Locate the cell with the specified text and output its [X, Y] center coordinate. 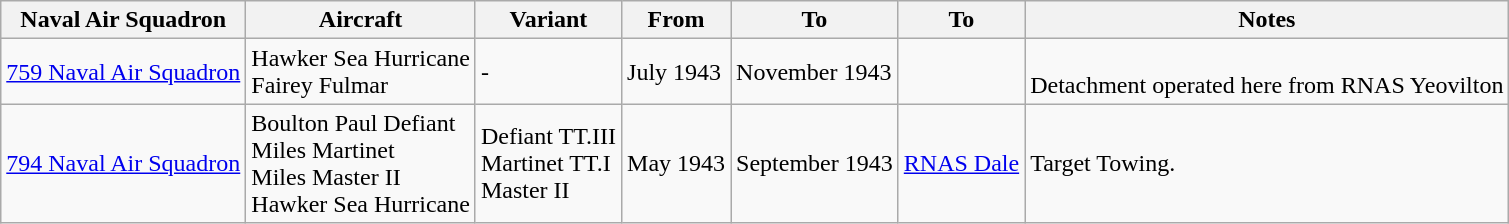
Aircraft [361, 20]
May 1943 [676, 164]
Naval Air Squadron [124, 20]
Hawker Sea HurricaneFairey Fulmar [361, 72]
From [676, 20]
Boulton Paul DefiantMiles MartinetMiles Master IIHawker Sea Hurricane [361, 164]
- [548, 72]
759 Naval Air Squadron [124, 72]
RNAS Dale [961, 164]
July 1943 [676, 72]
Defiant TT.IIIMartinet TT.IMaster II [548, 164]
794 Naval Air Squadron [124, 164]
September 1943 [815, 164]
Target Towing. [1267, 164]
November 1943 [815, 72]
Notes [1267, 20]
Detachment operated here from RNAS Yeovilton [1267, 72]
Variant [548, 20]
